Return the [X, Y] coordinate for the center point of the cell that contains the specified text.  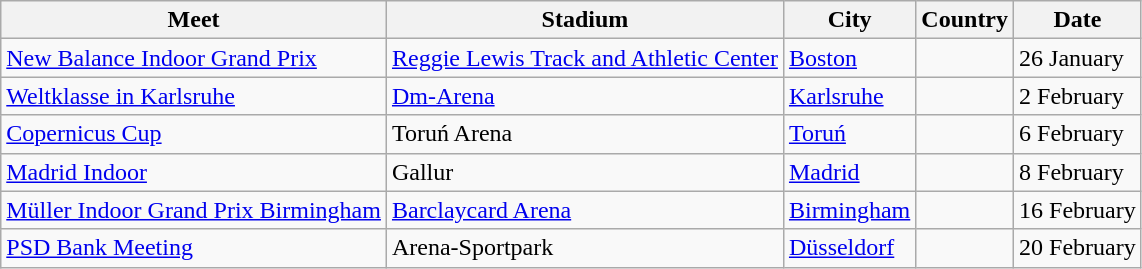
2 February [1078, 96]
Country [965, 20]
Meet [194, 20]
Gallur [584, 172]
Reggie Lewis Track and Athletic Center [584, 58]
Stadium [584, 20]
6 February [1078, 134]
20 February [1078, 248]
Birmingham [849, 210]
New Balance Indoor Grand Prix [194, 58]
Copernicus Cup [194, 134]
Barclaycard Arena [584, 210]
Müller Indoor Grand Prix Birmingham [194, 210]
Arena-Sportpark [584, 248]
Toruń Arena [584, 134]
Boston [849, 58]
Toruń [849, 134]
26 January [1078, 58]
Karlsruhe [849, 96]
8 February [1078, 172]
Madrid [849, 172]
PSD Bank Meeting [194, 248]
Date [1078, 20]
Weltklasse in Karlsruhe [194, 96]
Düsseldorf [849, 248]
16 February [1078, 210]
Dm-Arena [584, 96]
City [849, 20]
Madrid Indoor [194, 172]
